From the cell containing the given text, extract its center point as [x, y] coordinate. 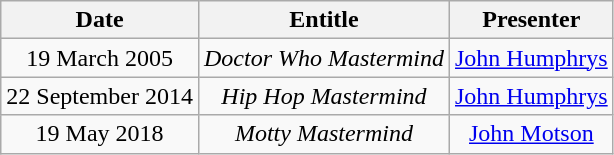
Entitle [324, 20]
22 September 2014 [100, 96]
Motty Mastermind [324, 134]
19 March 2005 [100, 58]
Date [100, 20]
Hip Hop Mastermind [324, 96]
19 May 2018 [100, 134]
John Motson [531, 134]
Doctor Who Mastermind [324, 58]
Presenter [531, 20]
